Output the [X, Y] coordinate of the center of the cell containing the given text.  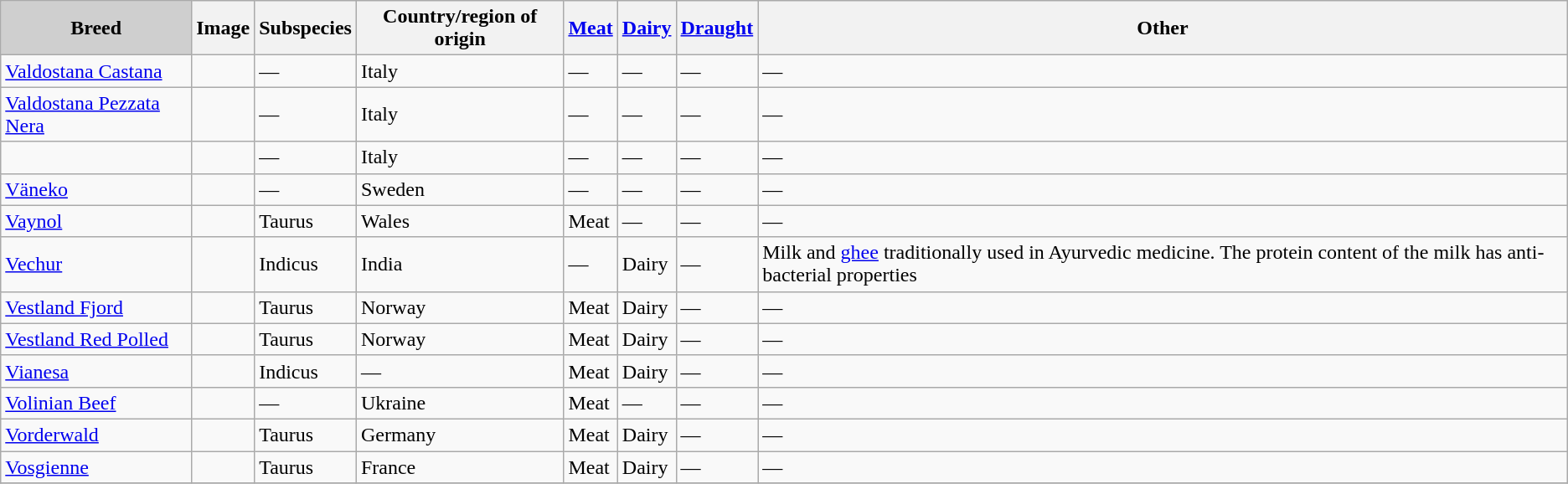
Sweden [459, 189]
India [459, 265]
Vechur [96, 265]
Vorderwald [96, 435]
Draught [717, 28]
Image [223, 28]
France [459, 466]
Germany [459, 435]
Wales [459, 221]
Breed [96, 28]
Vianesa [96, 371]
Ukraine [459, 403]
Subspecies [306, 28]
Valdostana Pezzata Nera [96, 114]
Väneko [96, 189]
Other [1163, 28]
Vestland Fjord [96, 307]
Vosgienne [96, 466]
Vestland Red Polled [96, 339]
Valdostana Castana [96, 71]
Country/region of origin [459, 28]
Vaynol [96, 221]
Milk and ghee traditionally used in Ayurvedic medicine. The protein content of the milk has anti-bacterial properties [1163, 265]
Volinian Beef [96, 403]
